Search for the cell housing the specified text and yield its (X, Y) center coordinate. 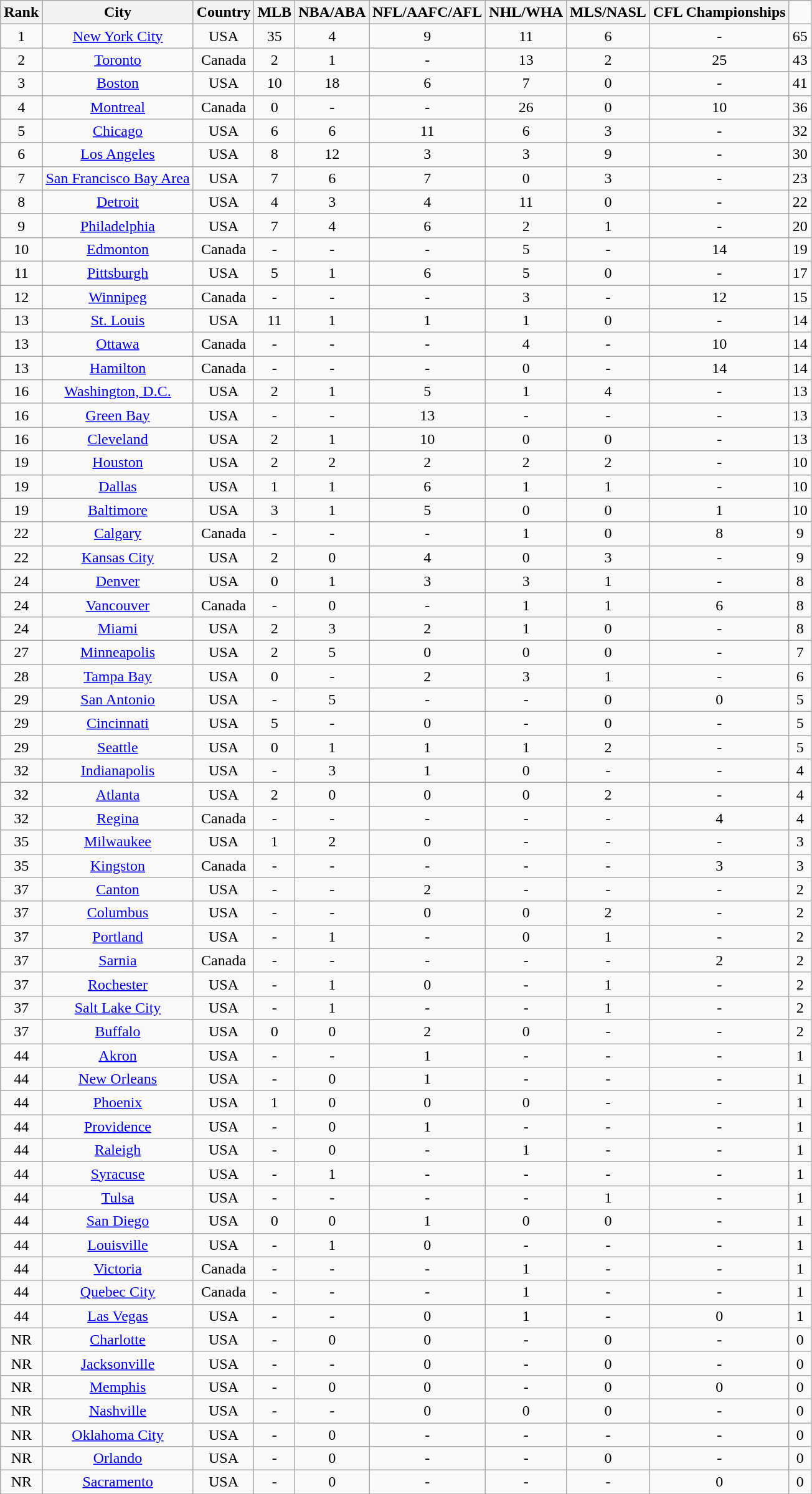
36 (800, 107)
Canton (118, 889)
Columbus (118, 913)
28 (21, 676)
Baltimore (118, 510)
41 (800, 83)
Chicago (118, 131)
18 (333, 83)
Milwaukee (118, 842)
Country (224, 12)
Rochester (118, 984)
New York City (118, 36)
St. Louis (118, 321)
Indianapolis (118, 771)
20 (800, 225)
Boston (118, 83)
San Diego (118, 1221)
New Orleans (118, 1079)
Las Vegas (118, 1316)
27 (21, 652)
Charlotte (118, 1340)
MLB (275, 12)
Jacksonville (118, 1363)
Winnipeg (118, 297)
Portland (118, 937)
Victoria (118, 1269)
Miami (118, 628)
30 (800, 154)
Green Bay (118, 415)
MLS/NASL (608, 12)
Los Angeles (118, 154)
City (118, 12)
Regina (118, 818)
Houston (118, 463)
25 (719, 60)
Dallas (118, 486)
Washington, D.C. (118, 392)
17 (800, 273)
Phoenix (118, 1103)
Nashville (118, 1411)
Philadelphia (118, 225)
Seattle (118, 747)
Edmonton (118, 249)
26 (526, 107)
NHL/WHA (526, 12)
Syracuse (118, 1174)
Calgary (118, 534)
Detroit (118, 202)
Minneapolis (118, 652)
Oklahoma City (118, 1434)
Pittsburgh (118, 273)
San Antonio (118, 700)
Tulsa (118, 1198)
Atlanta (118, 795)
Buffalo (118, 1031)
Montreal (118, 107)
NBA/ABA (333, 12)
Cleveland (118, 439)
Toronto (118, 60)
Akron (118, 1056)
23 (800, 178)
Vancouver (118, 605)
65 (800, 36)
Cincinnati (118, 724)
43 (800, 60)
Rank (21, 12)
Orlando (118, 1459)
Denver (118, 581)
Ottawa (118, 344)
Salt Lake City (118, 1008)
NFL/AAFC/AFL (427, 12)
Memphis (118, 1387)
Quebec City (118, 1292)
Kingston (118, 866)
Kansas City (118, 557)
CFL Championships (719, 12)
Hamilton (118, 368)
Providence (118, 1127)
San Francisco Bay Area (118, 178)
15 (800, 297)
Sacramento (118, 1482)
Tampa Bay (118, 676)
Raleigh (118, 1150)
Louisville (118, 1245)
Sarnia (118, 960)
